Extract the [x, y] coordinate from the center of the cell holding the provided text.  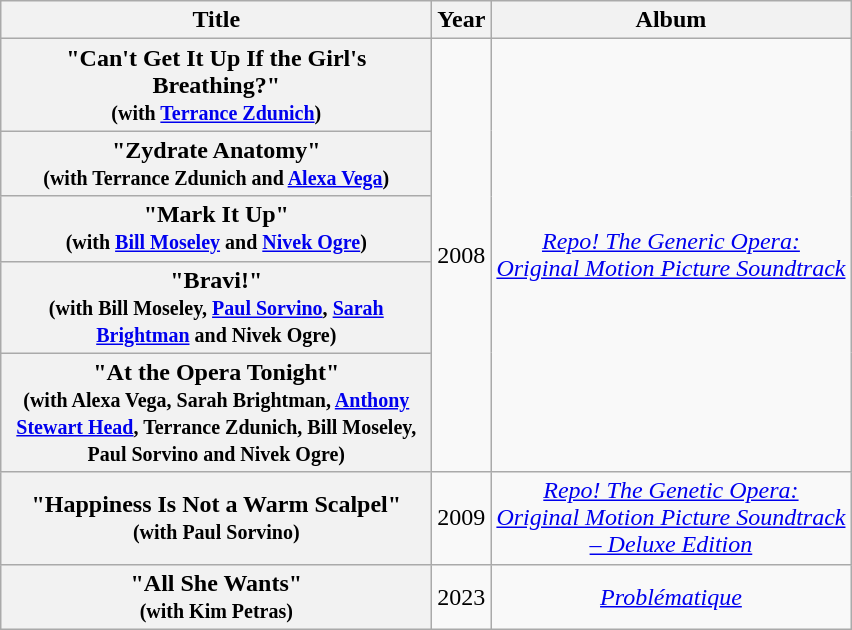
"Happiness Is Not a Warm Scalpel"(with Paul Sorvino) [216, 518]
Album [671, 20]
2008 [462, 256]
Repo! The Generic Opera:Original Motion Picture Soundtrack [671, 256]
"At the Opera Tonight"(with Alexa Vega, Sarah Brightman, Anthony Stewart Head, Terrance Zdunich, Bill Moseley, Paul Sorvino and Nivek Ogre) [216, 412]
Year [462, 20]
"All She Wants"(with Kim Petras) [216, 596]
Repo! The Genetic Opera:Original Motion Picture Soundtrack– Deluxe Edition [671, 518]
"Bravi!"(with Bill Moseley, Paul Sorvino, Sarah Brightman and Nivek Ogre) [216, 307]
2009 [462, 518]
"Mark It Up"(with Bill Moseley and Nivek Ogre) [216, 228]
"Can't Get It Up If the Girl's Breathing?"(with Terrance Zdunich) [216, 85]
Title [216, 20]
"Zydrate Anatomy"(with Terrance Zdunich and Alexa Vega) [216, 164]
Problématique [671, 596]
2023 [462, 596]
